Output the [x, y] coordinate of the center of the cell containing the given text.  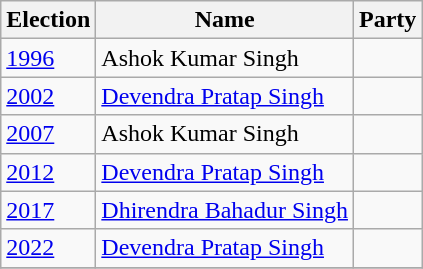
1996 [48, 58]
Name [225, 20]
2017 [48, 210]
2012 [48, 172]
Party [387, 20]
2007 [48, 134]
Election [48, 20]
2022 [48, 248]
Dhirendra Bahadur Singh [225, 210]
2002 [48, 96]
